Find where the given text appears and provide that cell's center as [X, Y] coordinate. 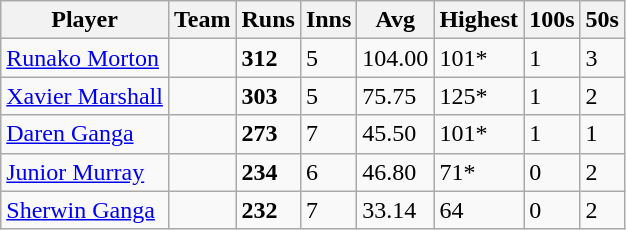
Player [85, 20]
125* [479, 96]
Xavier Marshall [85, 96]
3 [602, 58]
100s [552, 20]
104.00 [396, 58]
50s [602, 20]
Daren Ganga [85, 134]
Avg [396, 20]
6 [328, 172]
232 [268, 210]
Sherwin Ganga [85, 210]
Runako Morton [85, 58]
75.75 [396, 96]
Team [202, 20]
33.14 [396, 210]
273 [268, 134]
Highest [479, 20]
303 [268, 96]
64 [479, 210]
45.50 [396, 134]
Inns [328, 20]
312 [268, 58]
Runs [268, 20]
Junior Murray [85, 172]
46.80 [396, 172]
234 [268, 172]
71* [479, 172]
